From the cell containing the given text, extract its center point as (x, y) coordinate. 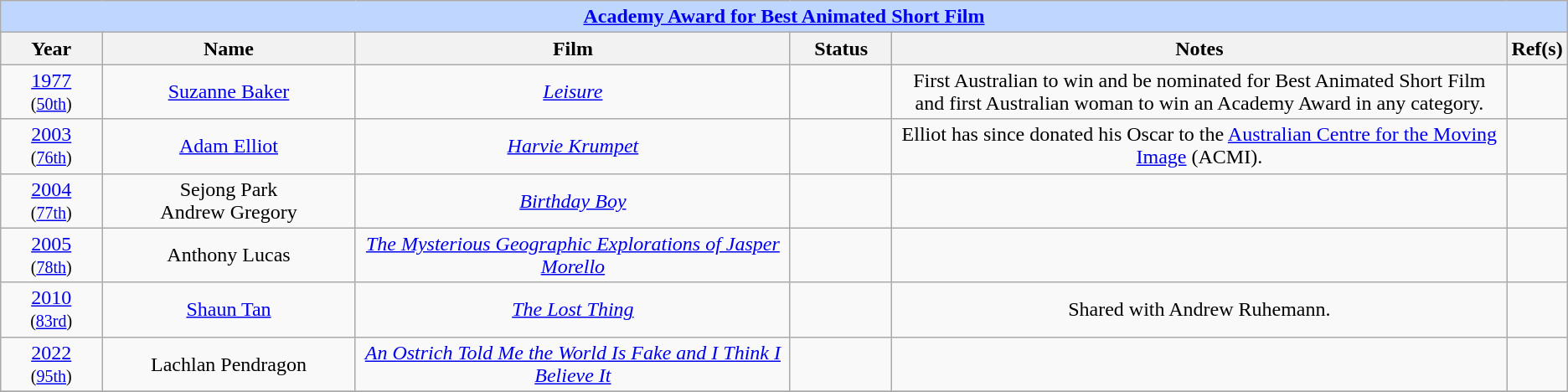
2004(77th) (52, 201)
Name (230, 49)
2022(95th) (52, 364)
Anthony Lucas (230, 255)
2003(76th) (52, 146)
Elliot has since donated his Oscar to the Australian Centre for the Moving Image (ACMI). (1199, 146)
An Ostrich Told Me the World Is Fake and I Think I Believe It (573, 364)
Status (841, 49)
Ref(s) (1537, 49)
2005(78th) (52, 255)
Sejong Park Andrew Gregory (230, 201)
Film (573, 49)
Harvie Krumpet (573, 146)
First Australian to win and be nominated for Best Animated Short Film and first Australian woman to win an Academy Award in any category. (1199, 92)
Lachlan Pendragon (230, 364)
Leisure (573, 92)
Shaun Tan (230, 310)
The Mysterious Geographic Explorations of Jasper Morello (573, 255)
The Lost Thing (573, 310)
Shared with Andrew Ruhemann. (1199, 310)
1977(50th) (52, 92)
Academy Award for Best Animated Short Film (784, 17)
Adam Elliot (230, 146)
Notes (1199, 49)
Year (52, 49)
2010(83rd) (52, 310)
Suzanne Baker (230, 92)
Birthday Boy (573, 201)
